Return (x, y) of the center of cell containing provided text 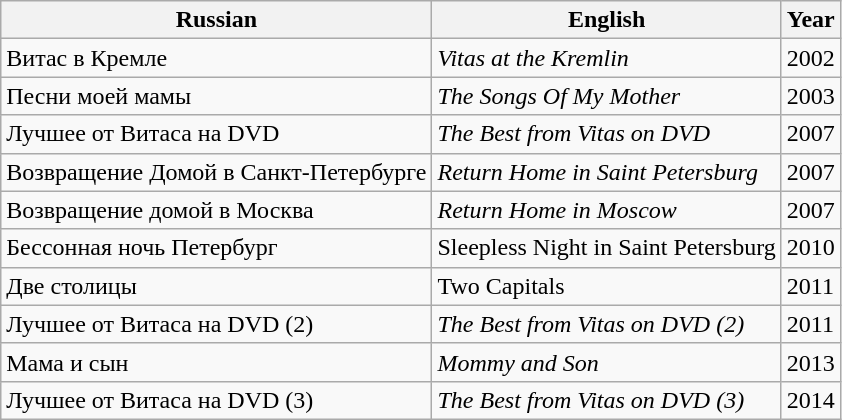
Two Capitals (606, 286)
2013 (810, 362)
The Songs Of My Mother (606, 96)
The Best from Vitas on DVD (2) (606, 324)
The Best from Vitas on DVD (606, 134)
2002 (810, 58)
Две столицы (216, 286)
Лучшее от Витаса на DVD (2) (216, 324)
Витас в Кремле (216, 58)
The Best from Vitas on DVD (3) (606, 400)
Лучшее от Витаса на DVD (3) (216, 400)
Return Home in Saint Petersburg (606, 172)
Бессонная ночь Петербург (216, 248)
Year (810, 20)
Mommy and Son (606, 362)
Мама и сын (216, 362)
Лучшее от Витаса на DVD (216, 134)
Возвращение домой в Москва (216, 210)
2014 (810, 400)
Песни моей мамы (216, 96)
Russian (216, 20)
2010 (810, 248)
Sleepless Night in Saint Petersburg (606, 248)
Return Home in Moscow (606, 210)
Vitas at the Kremlin (606, 58)
English (606, 20)
Возвращение Домой в Санкт-Петербурге (216, 172)
2003 (810, 96)
